Determine the (X, Y) coordinate at the center of the cell enclosing the given text.  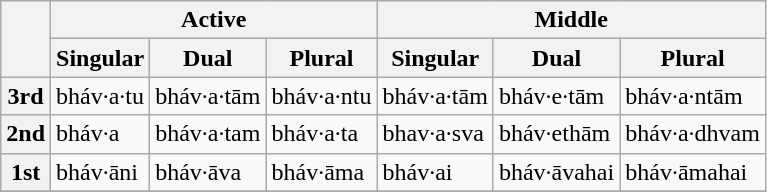
3rd (26, 96)
bháv·āvahai (556, 172)
bháv·a·tam (208, 134)
bhav·a·sva (435, 134)
bháv·āma (322, 172)
1st (26, 172)
bháv·a (100, 134)
Middle (571, 20)
bháv·āni (100, 172)
bháv·a·ta (322, 134)
bháv·āmahai (693, 172)
bháv·āva (208, 172)
bháv·ai (435, 172)
bháv·a·ntu (322, 96)
bháv·ethām (556, 134)
bháv·a·dhvam (693, 134)
bháv·a·tu (100, 96)
2nd (26, 134)
bháv·e·tām (556, 96)
bháv·a·ntām (693, 96)
Active (214, 20)
